Identify which cell holds the provided text, then report its (x, y) central coordinate. 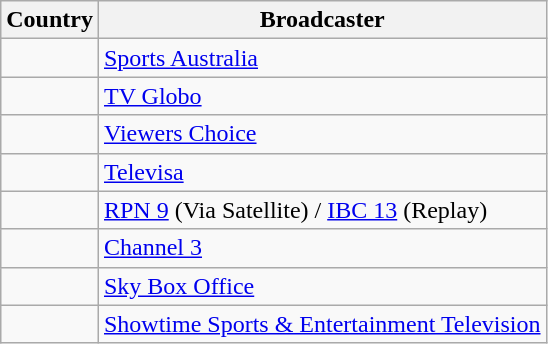
Televisa (322, 172)
Showtime Sports & Entertainment Television (322, 324)
Sky Box Office (322, 286)
Viewers Choice (322, 134)
Broadcaster (322, 20)
Sports Australia (322, 58)
TV Globo (322, 96)
Country (50, 20)
RPN 9 (Via Satellite) / IBC 13 (Replay) (322, 210)
Channel 3 (322, 248)
